Search for the cell housing the specified text and yield its (X, Y) center coordinate. 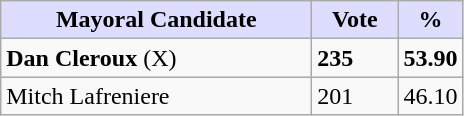
Mayoral Candidate (156, 20)
Vote (355, 20)
% (430, 20)
Dan Cleroux (X) (156, 58)
Mitch Lafreniere (156, 96)
201 (355, 96)
235 (355, 58)
46.10 (430, 96)
53.90 (430, 58)
